Find where the given text appears and provide that cell's center as (x, y) coordinate. 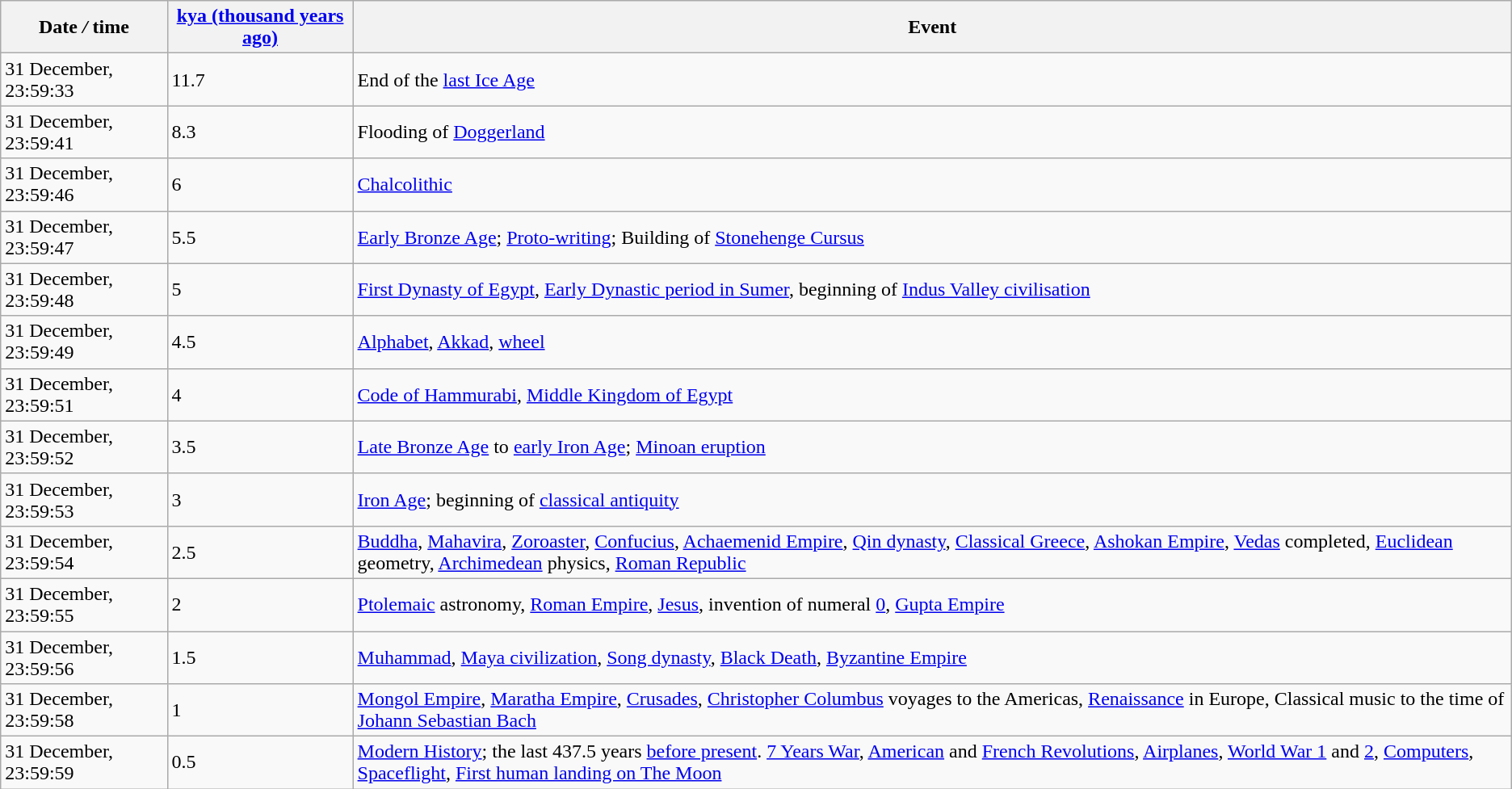
31 December, 23:59:46 (84, 184)
5.5 (260, 237)
31 December, 23:59:49 (84, 342)
Alphabet, Akkad, wheel (932, 342)
3.5 (260, 447)
kya (thousand years ago) (260, 27)
Chalcolithic (932, 184)
31 December, 23:59:56 (84, 657)
31 December, 23:59:41 (84, 132)
Early Bronze Age; Proto-writing; Building of Stonehenge Cursus (932, 237)
4 (260, 394)
31 December, 23:59:59 (84, 762)
2.5 (260, 552)
Date / time (84, 27)
4.5 (260, 342)
3 (260, 499)
Event (932, 27)
First Dynasty of Egypt, Early Dynastic period in Sumer, beginning of Indus Valley civilisation (932, 289)
0.5 (260, 762)
31 December, 23:59:51 (84, 394)
31 December, 23:59:54 (84, 552)
End of the last Ice Age (932, 79)
Muhammad, Maya civilization, Song dynasty, Black Death, Byzantine Empire (932, 657)
31 December, 23:59:58 (84, 711)
Late Bronze Age to early Iron Age; Minoan eruption (932, 447)
8.3 (260, 132)
31 December, 23:59:53 (84, 499)
31 December, 23:59:52 (84, 447)
2 (260, 604)
1.5 (260, 657)
31 December, 23:59:47 (84, 237)
31 December, 23:59:55 (84, 604)
Flooding of Doggerland (932, 132)
1 (260, 711)
11.7 (260, 79)
Iron Age; beginning of classical antiquity (932, 499)
31 December, 23:59:48 (84, 289)
6 (260, 184)
31 December, 23:59:33 (84, 79)
Code of Hammurabi, Middle Kingdom of Egypt (932, 394)
5 (260, 289)
Ptolemaic astronomy, Roman Empire, Jesus, invention of numeral 0, Gupta Empire (932, 604)
